Output the [x, y] coordinate of the center of the cell containing the given text.  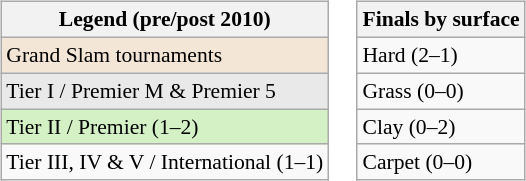
Legend (pre/post 2010) [164, 20]
Clay (0–2) [440, 127]
Finals by surface [440, 20]
Carpet (0–0) [440, 162]
Grand Slam tournaments [164, 55]
Hard (2–1) [440, 55]
Tier I / Premier M & Premier 5 [164, 91]
Tier II / Premier (1–2) [164, 127]
Grass (0–0) [440, 91]
Tier III, IV & V / International (1–1) [164, 162]
